Extract the [X, Y] coordinate from the center of the cell holding the provided text.  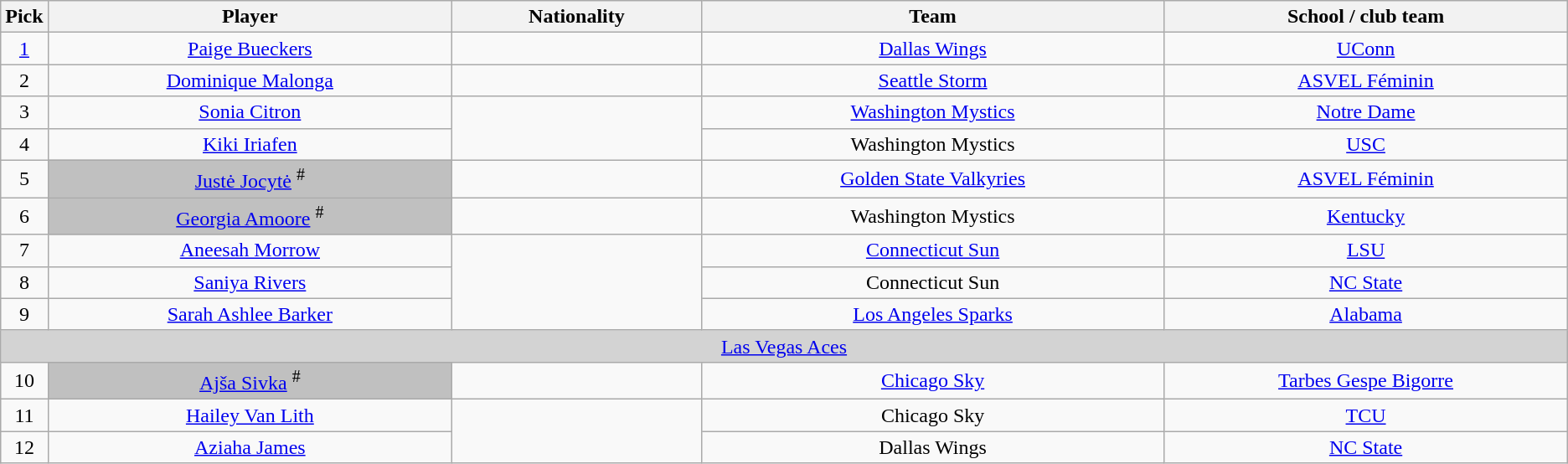
Sarah Ashlee Barker [250, 314]
Alabama [1365, 314]
8 [24, 282]
Los Angeles Sparks [933, 314]
4 [24, 144]
1 [24, 49]
Kiki Iriafen [250, 144]
Las Vegas Aces [784, 346]
Nationality [577, 17]
10 [24, 380]
12 [24, 447]
Georgia Amoore # [250, 216]
11 [24, 415]
TCU [1365, 415]
Pick [24, 17]
Ajša Sivka # [250, 380]
LSU [1365, 250]
Hailey Van Lith [250, 415]
2 [24, 80]
School / club team [1365, 17]
Seattle Storm [933, 80]
Team [933, 17]
Tarbes Gespe Bigorre [1365, 380]
3 [24, 112]
USC [1365, 144]
Sonia Citron [250, 112]
7 [24, 250]
5 [24, 179]
9 [24, 314]
Saniya Rivers [250, 282]
Justė Jocytė # [250, 179]
Aziaha James [250, 447]
UConn [1365, 49]
Kentucky [1365, 216]
Golden State Valkyries [933, 179]
Dominique Malonga [250, 80]
Aneesah Morrow [250, 250]
6 [24, 216]
Notre Dame [1365, 112]
Player [250, 17]
Paige Bueckers [250, 49]
